Extract the (X, Y) coordinate from the center of the cell holding the provided text.  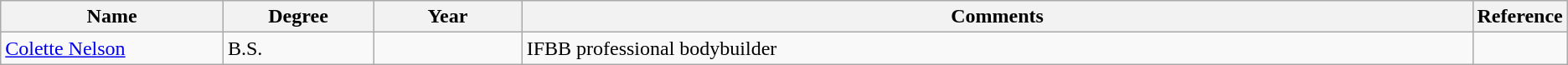
Year (447, 17)
Degree (298, 17)
Reference (1519, 17)
B.S. (298, 48)
Name (112, 17)
IFBB professional bodybuilder (997, 48)
Colette Nelson (112, 48)
Comments (997, 17)
